Pinpoint the cell where the given text exists, returning its [x, y] midpoint coordinate. 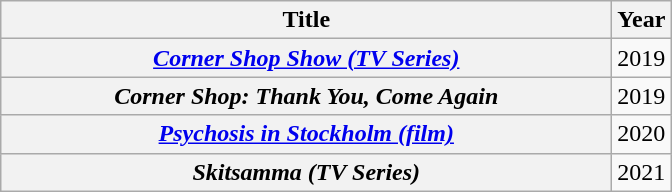
Corner Shop Show (TV Series) [306, 58]
2020 [642, 134]
Title [306, 20]
Corner Shop: Thank You, Come Again [306, 96]
Skitsamma (TV Series) [306, 172]
Psychosis in Stockholm (film) [306, 134]
2021 [642, 172]
Year [642, 20]
